Provide the (x, y) coordinate of the cell's center where the given text is located.  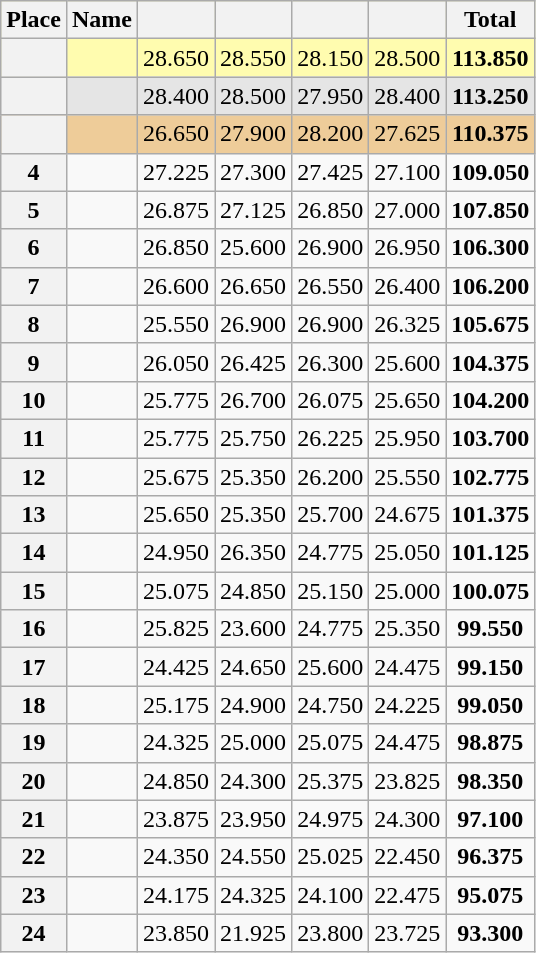
28.200 (330, 134)
102.775 (490, 477)
25.950 (408, 438)
24.350 (176, 857)
23.800 (330, 933)
19 (34, 743)
14 (34, 553)
24.900 (254, 705)
23.950 (254, 819)
23.850 (176, 933)
25.700 (330, 515)
24.425 (176, 667)
21 (34, 819)
26.550 (330, 286)
25.050 (408, 553)
27.425 (330, 172)
95.075 (490, 895)
99.050 (490, 705)
8 (34, 324)
98.350 (490, 781)
27.000 (408, 210)
24.675 (408, 515)
25.375 (330, 781)
27.625 (408, 134)
26.700 (254, 400)
104.200 (490, 400)
26.325 (408, 324)
24.650 (254, 667)
25.175 (176, 705)
11 (34, 438)
28.150 (330, 58)
Name (102, 20)
24.225 (408, 705)
27.900 (254, 134)
22.450 (408, 857)
96.375 (490, 857)
25.675 (176, 477)
25.150 (330, 591)
24 (34, 933)
93.300 (490, 933)
16 (34, 629)
27.225 (176, 172)
17 (34, 667)
24.100 (330, 895)
26.050 (176, 362)
26.950 (408, 248)
113.850 (490, 58)
107.850 (490, 210)
5 (34, 210)
109.050 (490, 172)
27.300 (254, 172)
99.550 (490, 629)
26.400 (408, 286)
28.650 (176, 58)
20 (34, 781)
21.925 (254, 933)
26.200 (330, 477)
15 (34, 591)
6 (34, 248)
23.600 (254, 629)
100.075 (490, 591)
101.125 (490, 553)
103.700 (490, 438)
24.175 (176, 895)
106.300 (490, 248)
101.375 (490, 515)
4 (34, 172)
27.125 (254, 210)
26.425 (254, 362)
22.475 (408, 895)
23.875 (176, 819)
26.300 (330, 362)
24.550 (254, 857)
24.975 (330, 819)
25.750 (254, 438)
26.225 (330, 438)
27.950 (330, 96)
106.200 (490, 286)
104.375 (490, 362)
13 (34, 515)
18 (34, 705)
23.825 (408, 781)
26.075 (330, 400)
25.825 (176, 629)
26.600 (176, 286)
Total (490, 20)
26.875 (176, 210)
110.375 (490, 134)
10 (34, 400)
24.750 (330, 705)
99.150 (490, 667)
24.950 (176, 553)
12 (34, 477)
27.100 (408, 172)
22 (34, 857)
98.875 (490, 743)
7 (34, 286)
23 (34, 895)
28.550 (254, 58)
113.250 (490, 96)
105.675 (490, 324)
97.100 (490, 819)
23.725 (408, 933)
25.025 (330, 857)
Place (34, 20)
26.350 (254, 553)
9 (34, 362)
